Pinpoint the cell where the given text exists, returning its (x, y) midpoint coordinate. 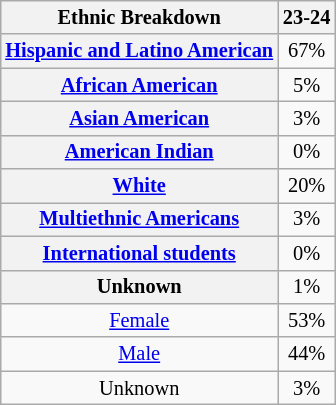
67% (306, 51)
Male (139, 354)
Asian American (139, 119)
1% (306, 287)
Female (139, 321)
44% (306, 354)
23-24 (306, 18)
20% (306, 186)
Hispanic and Latino American (139, 51)
Ethnic Breakdown (139, 18)
American Indian (139, 152)
5% (306, 85)
Multiethnic Americans (139, 220)
International students (139, 253)
White (139, 186)
African American (139, 85)
53% (306, 321)
